Return (X, Y) of the center of cell containing provided text 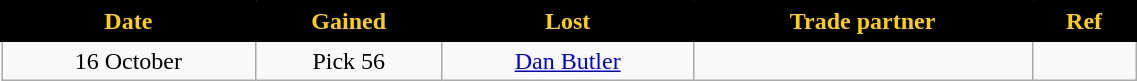
Pick 56 (348, 60)
Trade partner (862, 22)
Ref (1084, 22)
Lost (568, 22)
Dan Butler (568, 60)
Date (129, 22)
16 October (129, 60)
Gained (348, 22)
